Return (x, y) of the center of cell containing provided text 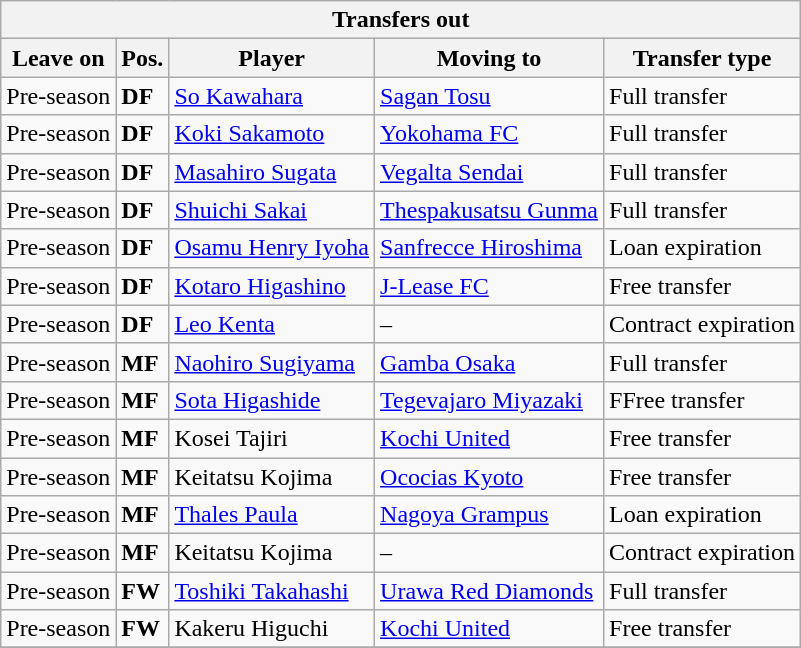
Urawa Red Diamonds (490, 591)
Sota Higashide (272, 400)
Thespakusatsu Gunma (490, 210)
So Kawahara (272, 96)
Shuichi Sakai (272, 210)
Koki Sakamoto (272, 134)
Kakeru Higuchi (272, 629)
Ococias Kyoto (490, 477)
Leave on (58, 58)
J-Lease FC (490, 286)
Naohiro Sugiyama (272, 362)
FFree transfer (702, 400)
Moving to (490, 58)
Gamba Osaka (490, 362)
Yokohama FC (490, 134)
Sagan Tosu (490, 96)
Tegevajaro Miyazaki (490, 400)
Osamu Henry Iyoha (272, 248)
Nagoya Grampus (490, 515)
Vegalta Sendai (490, 172)
Transfer type (702, 58)
Kosei Tajiri (272, 438)
Player (272, 58)
Masahiro Sugata (272, 172)
Leo Kenta (272, 324)
Transfers out (401, 20)
Pos. (142, 58)
Sanfrecce Hiroshima (490, 248)
Thales Paula (272, 515)
Toshiki Takahashi (272, 591)
Kotaro Higashino (272, 286)
